Determine the [X, Y] coordinate at the center of the cell enclosing the given text.  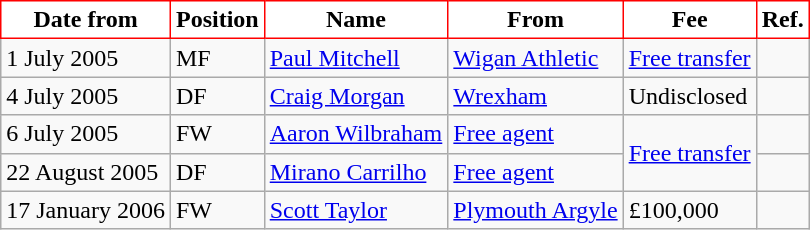
Position [217, 20]
Fee [690, 20]
Paul Mitchell [356, 58]
1 July 2005 [86, 58]
£100,000 [690, 210]
Wigan Athletic [536, 58]
Ref. [782, 20]
MF [217, 58]
Scott Taylor [356, 210]
Plymouth Argyle [536, 210]
Undisclosed [690, 96]
Name [356, 20]
Wrexham [536, 96]
22 August 2005 [86, 172]
Date from [86, 20]
4 July 2005 [86, 96]
6 July 2005 [86, 134]
Craig Morgan [356, 96]
From [536, 20]
17 January 2006 [86, 210]
Aaron Wilbraham [356, 134]
Mirano Carrilho [356, 172]
